Find where the given text appears and provide that cell's center as (x, y) coordinate. 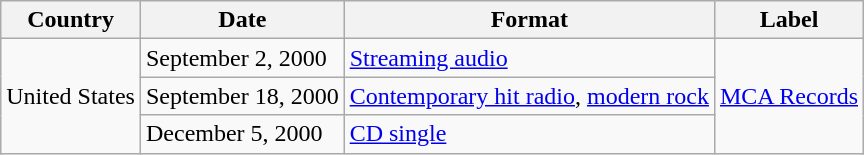
December 5, 2000 (242, 134)
CD single (529, 134)
Label (788, 20)
Format (529, 20)
MCA Records (788, 96)
September 2, 2000 (242, 58)
September 18, 2000 (242, 96)
Country (71, 20)
Streaming audio (529, 58)
Contemporary hit radio, modern rock (529, 96)
United States (71, 96)
Date (242, 20)
